Extract the (X, Y) coordinate from the center of the cell holding the provided text.  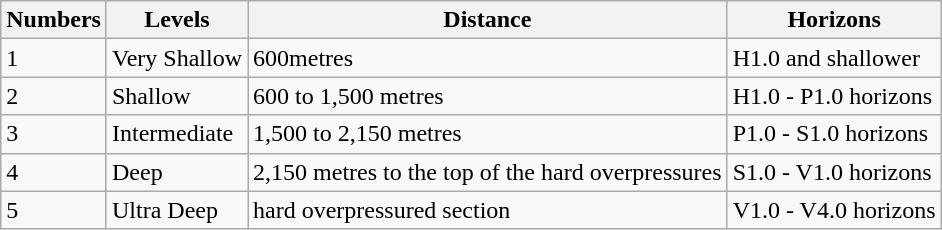
4 (54, 172)
Levels (176, 20)
Horizons (834, 20)
1,500 to 2,150 metres (488, 134)
Intermediate (176, 134)
2 (54, 96)
H1.0 - P1.0 horizons (834, 96)
2,150 metres to the top of the hard overpressures (488, 172)
3 (54, 134)
Distance (488, 20)
Numbers (54, 20)
P1.0 - S1.0 horizons (834, 134)
5 (54, 210)
H1.0 and shallower (834, 58)
Shallow (176, 96)
600metres (488, 58)
V1.0 - V4.0 horizons (834, 210)
Ultra Deep (176, 210)
S1.0 - V1.0 horizons (834, 172)
600 to 1,500 metres (488, 96)
Very Shallow (176, 58)
hard overpressured section (488, 210)
1 (54, 58)
Deep (176, 172)
